Capture the cell that displays the provided text and extract its (x, y) central coordinate. 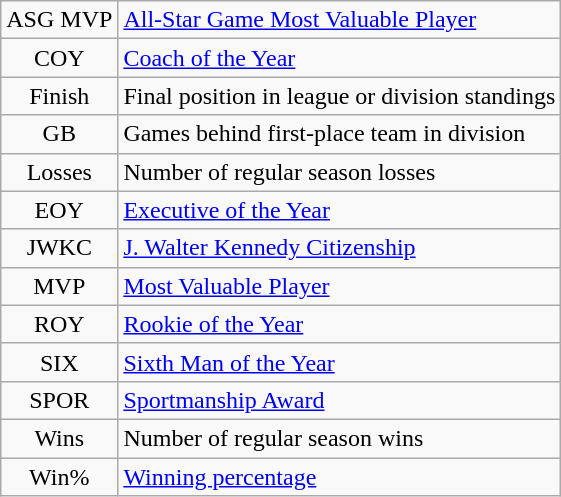
Executive of the Year (340, 210)
JWKC (60, 248)
All-Star Game Most Valuable Player (340, 20)
Final position in league or division standings (340, 96)
ROY (60, 324)
Number of regular season losses (340, 172)
ASG MVP (60, 20)
Rookie of the Year (340, 324)
Win% (60, 477)
Games behind first-place team in division (340, 134)
Winning percentage (340, 477)
Losses (60, 172)
COY (60, 58)
Number of regular season wins (340, 438)
MVP (60, 286)
J. Walter Kennedy Citizenship (340, 248)
SIX (60, 362)
Sportmanship Award (340, 400)
Sixth Man of the Year (340, 362)
EOY (60, 210)
Most Valuable Player (340, 286)
GB (60, 134)
Finish (60, 96)
Wins (60, 438)
Coach of the Year (340, 58)
SPOR (60, 400)
